Locate the cell with the specified text and output its (X, Y) center coordinate. 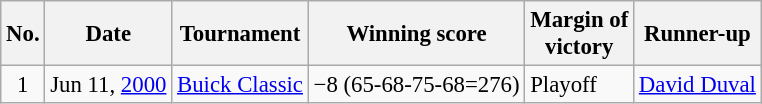
−8 (65-68-75-68=276) (416, 85)
Runner-up (698, 34)
Jun 11, 2000 (108, 85)
Buick Classic (240, 85)
Winning score (416, 34)
Tournament (240, 34)
Date (108, 34)
No. (23, 34)
1 (23, 85)
Playoff (580, 85)
David Duval (698, 85)
Margin ofvictory (580, 34)
